From the cell containing the given text, extract its center point as [X, Y] coordinate. 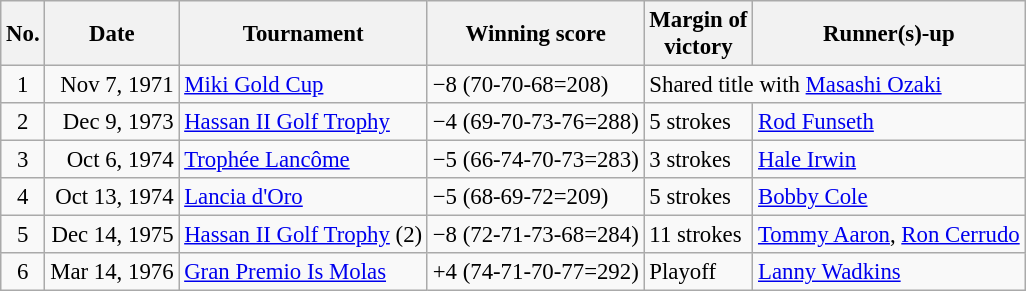
Dec 9, 1973 [112, 122]
1 [23, 85]
Date [112, 34]
Hale Irwin [889, 160]
Miki Gold Cup [304, 85]
Lancia d'Oro [304, 197]
Trophée Lancôme [304, 160]
Nov 7, 1971 [112, 85]
Oct 13, 1974 [112, 197]
−5 (68-69-72=209) [536, 197]
Dec 14, 1975 [112, 235]
Hassan II Golf Trophy [304, 122]
2 [23, 122]
5 [23, 235]
−5 (66-74-70-73=283) [536, 160]
4 [23, 197]
No. [23, 34]
−8 (70-70-68=208) [536, 85]
Tommy Aaron, Ron Cerrudo [889, 235]
−8 (72-71-73-68=284) [536, 235]
3 [23, 160]
Bobby Cole [889, 197]
Shared title with Masashi Ozaki [834, 85]
11 strokes [698, 235]
Runner(s)-up [889, 34]
Margin ofvictory [698, 34]
Hassan II Golf Trophy (2) [304, 235]
Oct 6, 1974 [112, 160]
−4 (69-70-73-76=288) [536, 122]
Winning score [536, 34]
Rod Funseth [889, 122]
3 strokes [698, 160]
Tournament [304, 34]
